Capture the cell that displays the provided text and extract its [x, y] central coordinate. 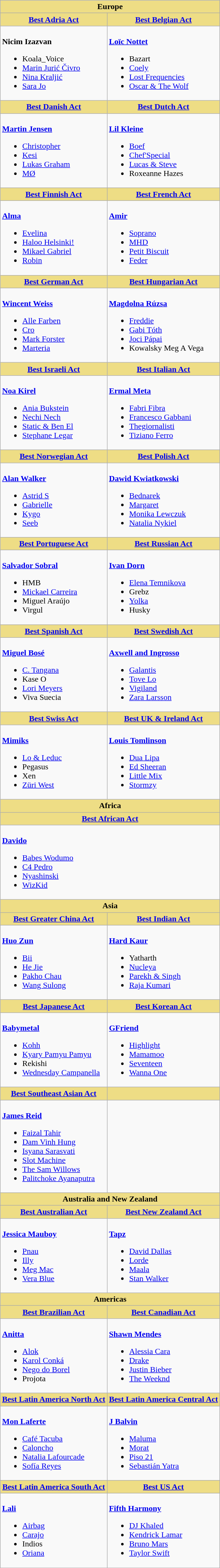
Ermal MetaFabri FibraFrancesco GabbaniThegiornalistiTiziano Ferro [163, 413]
Best Dutch Act [163, 107]
Best New Zealand Act [163, 1212]
James ReidFaizal TahirDam Vinh HungIsyana SarasvatiSlot MachineThe Sam WillowsPalitchoke Ayanaputra [54, 1146]
Best Russian Act [163, 544]
Best Portuguese Act [54, 544]
Best Japanese Act [54, 1006]
Best German Act [54, 282]
AmirSopranoMHDPetit BiscuitFeder [163, 238]
Best Israeli Act [54, 369]
Europe [110, 7]
Best Greater China Act [54, 919]
Best African Act [110, 819]
Best Finnish Act [54, 194]
Best Italian Act [163, 369]
Best Norwegian Act [54, 456]
Axwell and IngrossoGalantisTove LoVigilandZara Larsson [163, 675]
Huo ZunBiiHe JiePakho ChauWang Sulong [54, 962]
J BalvinMalumaMoratPiso 21Sebastián Yatra [163, 1443]
Best Swedish Act [163, 631]
Australia and New Zealand [110, 1199]
Best Hungarian Act [163, 282]
Shawn MendesAlessia CaraDrakeJustin BieberThe Weeknd [163, 1356]
BabymetalKohhKyary Pamyu PamyuRekishiWednesday Campanella [54, 1050]
Best Korean Act [163, 1006]
Miguel BoséC. TanganaKase OLori MeyersViva Suecia [54, 675]
AlmaEvelinaHaloo Helsinki!Mikael GabrielRobin [54, 238]
Wincent WeissAlle FarbenCroMark ForsterMarteria [54, 325]
Best Polish Act [163, 456]
Best Swiss Act [54, 718]
Best Danish Act [54, 107]
Best Canadian Act [163, 1312]
Alan WalkerAstrid SGabrielleKygoSeeb [54, 500]
Lil KleineBoefChef'SpecialLucas & SteveRoxeanne Hazes [163, 150]
Hard KaurYatharthNucleyaParekh & SinghRaja Kumari [163, 962]
Martin JensenChristopherKesiLukas GrahamMØ [54, 150]
Best Southeast Asian Act [54, 1093]
Nicim IzazvanKoala_VoiceMarin Jurić ČivroNina KraljićSara Jo [54, 63]
Best UK & Ireland Act [163, 718]
Dawid KwiatkowskiBednarekMargaretMonika LewczukNatalia Nykiel [163, 500]
Magdolna RúzsaFreddieGabi TóthJoci PápaiKowalsky Meg A Vega [163, 325]
Noa KirelAnia BuksteinNechi NechStatic & Ben ElStephane Legar [54, 413]
Best Brazilian Act [54, 1312]
Best US Act [163, 1487]
LaliAirbagCarajoIndiosOriana [54, 1531]
Best Belgian Act [163, 20]
DavidoBabes WodumoC4 PedroNyashinskiWizKid [110, 862]
Mon LaferteCafé TacubaCalonchoNatalia LafourcadeSofía Reyes [54, 1443]
Best Spanish Act [54, 631]
Ivan DornElena TemnikovaGrebzYolkaHusky [163, 587]
Best Latin America South Act [54, 1487]
Americas [110, 1299]
Best French Act [163, 194]
Best Australian Act [54, 1212]
Africa [110, 806]
Fifth HarmonyDJ KhaledKendrick LamarBruno MarsTaylor Swift [163, 1531]
Louis TomlinsonDua LipaEd SheeranLittle MixStormzy [163, 762]
Jessica MauboyPnauIllyMeg MacVera Blue [54, 1255]
Best Adria Act [54, 20]
TapzDavid DallasLordeMaalaStan Walker [163, 1255]
Best Latin America Central Act [163, 1399]
Salvador SobralHMBMickael CarreiraMiguel AraújoVirgul [54, 587]
AnittaAlokKarol ConkáNego do BorelProjota [54, 1356]
Best Latin America North Act [54, 1399]
Best Indian Act [163, 919]
Asia [110, 906]
MimiksLo & LeducPegasusXenZüri West [54, 762]
Loïc NottetBazartCoelyLost FrequenciesOscar & The Wolf [163, 63]
GFriendHighlightMamamooSeventeenWanna One [163, 1050]
